Scan for the cell matching the given text and deliver its [X, Y] coordinate at center. 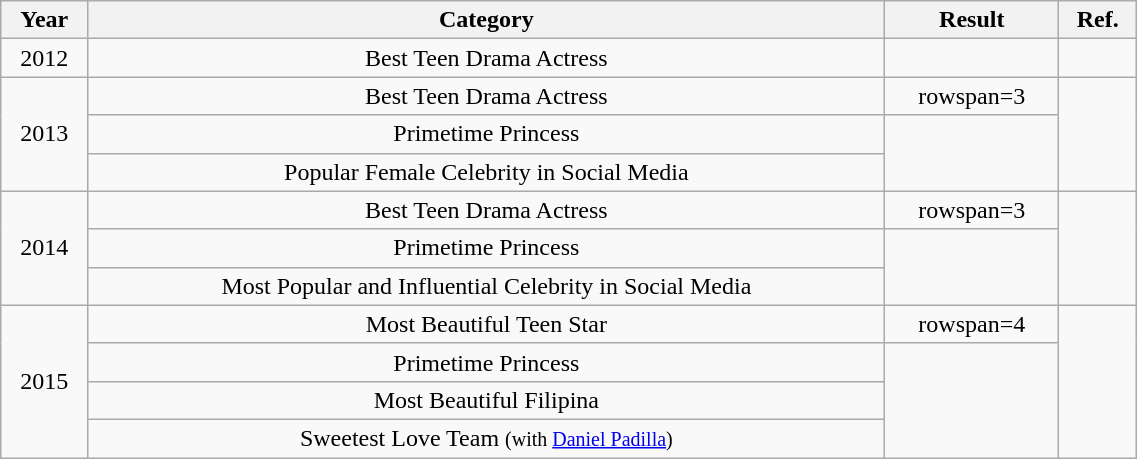
Most Beautiful Teen Star [486, 324]
2013 [44, 134]
Most Popular and Influential Celebrity in Social Media [486, 286]
2014 [44, 248]
rowspan=4 [972, 324]
Category [486, 20]
2012 [44, 58]
Popular Female Celebrity in Social Media [486, 172]
2015 [44, 381]
Most Beautiful Filipina [486, 400]
Ref. [1098, 20]
Sweetest Love Team (with Daniel Padilla) [486, 438]
Result [972, 20]
Year [44, 20]
